Detect which cell encompasses the target text, then output its (X, Y) center coordinate. 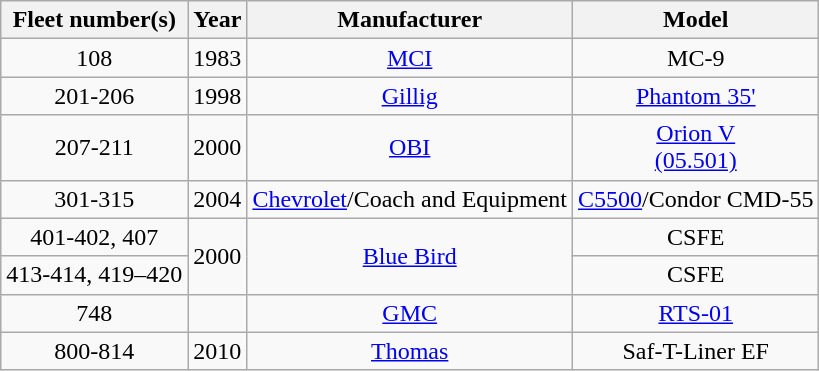
748 (94, 313)
401-402, 407 (94, 237)
1998 (218, 96)
MCI (410, 58)
Manufacturer (410, 20)
Chevrolet/Coach and Equipment (410, 199)
Fleet number(s) (94, 20)
Thomas (410, 351)
GMC (410, 313)
RTS-01 (696, 313)
Orion V(05.501) (696, 148)
413-414, 419–420 (94, 275)
1983 (218, 58)
2004 (218, 199)
Saf-T-Liner EF (696, 351)
301-315 (94, 199)
Phantom 35' (696, 96)
207-211 (94, 148)
800-814 (94, 351)
OBI (410, 148)
MC-9 (696, 58)
C5500/Condor CMD-55 (696, 199)
2010 (218, 351)
Year (218, 20)
Blue Bird (410, 256)
201-206 (94, 96)
108 (94, 58)
Model (696, 20)
Gillig (410, 96)
